Identify which cell holds the provided text, then report its [X, Y] central coordinate. 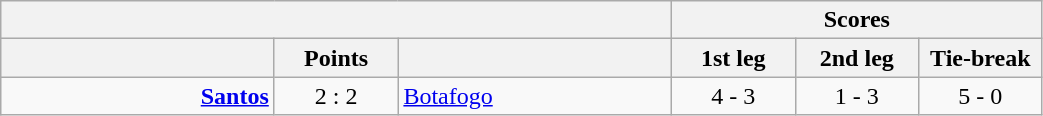
4 - 3 [733, 96]
2 : 2 [336, 96]
Points [336, 58]
Botafogo [535, 96]
2nd leg [857, 58]
Scores [856, 20]
1st leg [733, 58]
5 - 0 [981, 96]
Santos [138, 96]
Tie-break [981, 58]
1 - 3 [857, 96]
